Output the [x, y] coordinate of the center of the cell containing the given text.  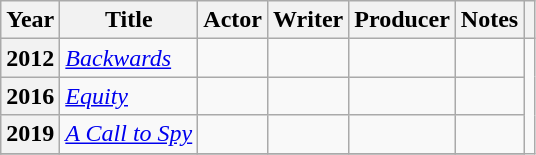
Producer [402, 20]
2019 [30, 134]
Notes [489, 20]
Equity [129, 96]
Year [30, 20]
Actor [233, 20]
Title [129, 20]
2012 [30, 58]
A Call to Spy [129, 134]
Writer [308, 20]
2016 [30, 96]
Backwards [129, 58]
